Scan for the cell matching the given text and deliver its [X, Y] coordinate at center. 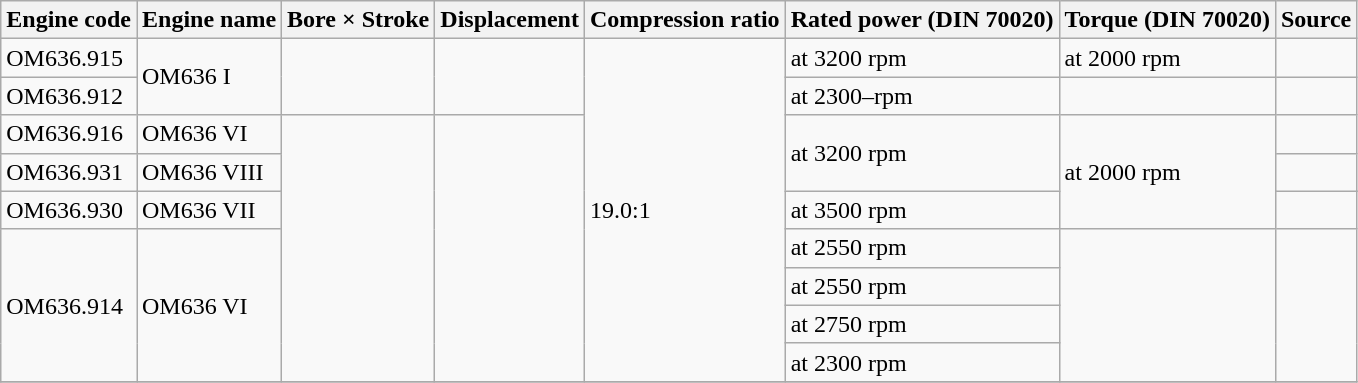
OM636.931 [69, 172]
Bore × Stroke [358, 20]
Engine name [208, 20]
OM636.914 [69, 305]
OM636.915 [69, 58]
at 2300–rpm [922, 96]
OM636.916 [69, 134]
OM636 VII [208, 210]
Engine code [69, 20]
OM636 I [208, 77]
OM636 VIII [208, 172]
Torque (DIN 70020) [1167, 20]
at 3500 rpm [922, 210]
Displacement [510, 20]
OM636.930 [69, 210]
OM636.912 [69, 96]
at 2750 rpm [922, 324]
Compression ratio [684, 20]
19.0:1 [684, 210]
Source [1316, 20]
Rated power (DIN 70020) [922, 20]
at 2300 rpm [922, 362]
